Identify which cell holds the provided text, then report its (X, Y) central coordinate. 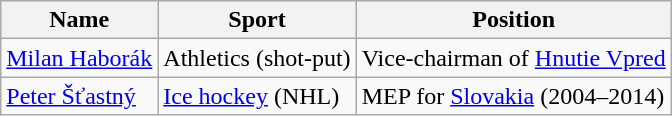
Milan Haborák (80, 58)
Athletics (shot-put) (257, 58)
Position (514, 20)
Vice-chairman of Hnutie Vpred (514, 58)
MEP for Slovakia (2004–2014) (514, 96)
Ice hockey (NHL) (257, 96)
Sport (257, 20)
Peter Šťastný (80, 96)
Name (80, 20)
